Extract the (X, Y) coordinate from the center of the cell holding the provided text.  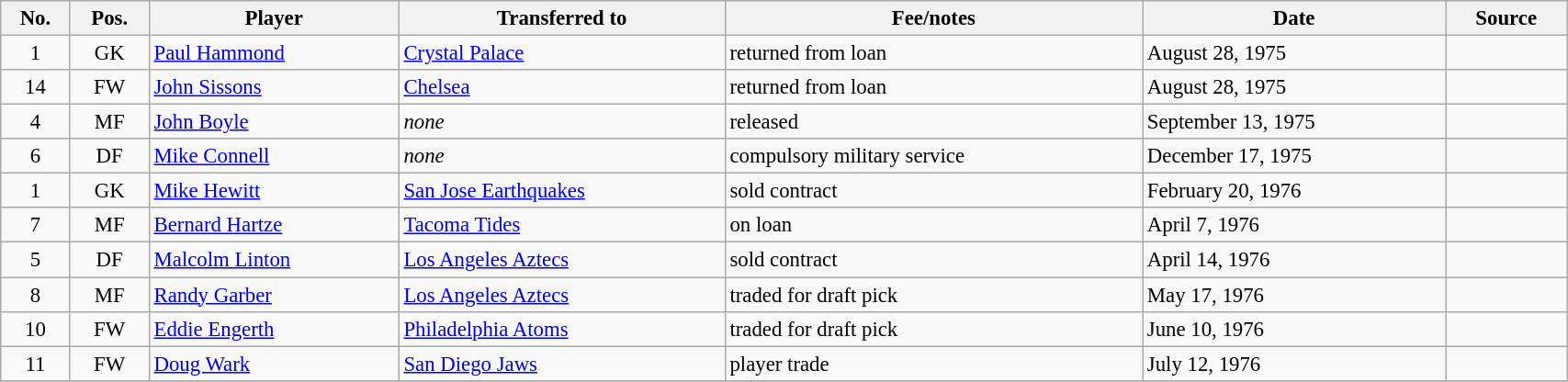
July 12, 1976 (1294, 364)
Malcolm Linton (274, 260)
player trade (933, 364)
Crystal Palace (562, 53)
December 17, 1975 (1294, 156)
6 (35, 156)
10 (35, 329)
4 (35, 122)
released (933, 122)
September 13, 1975 (1294, 122)
John Boyle (274, 122)
Date (1294, 18)
11 (35, 364)
5 (35, 260)
7 (35, 225)
Mike Connell (274, 156)
San Jose Earthquakes (562, 191)
John Sissons (274, 87)
February 20, 1976 (1294, 191)
Randy Garber (274, 295)
Doug Wark (274, 364)
Bernard Hartze (274, 225)
Mike Hewitt (274, 191)
Philadelphia Atoms (562, 329)
Source (1506, 18)
San Diego Jaws (562, 364)
14 (35, 87)
No. (35, 18)
Eddie Engerth (274, 329)
May 17, 1976 (1294, 295)
Pos. (109, 18)
Chelsea (562, 87)
8 (35, 295)
Fee/notes (933, 18)
June 10, 1976 (1294, 329)
compulsory military service (933, 156)
Player (274, 18)
Tacoma Tides (562, 225)
Transferred to (562, 18)
Paul Hammond (274, 53)
April 14, 1976 (1294, 260)
April 7, 1976 (1294, 225)
on loan (933, 225)
